Search for the cell housing the specified text and yield its [x, y] center coordinate. 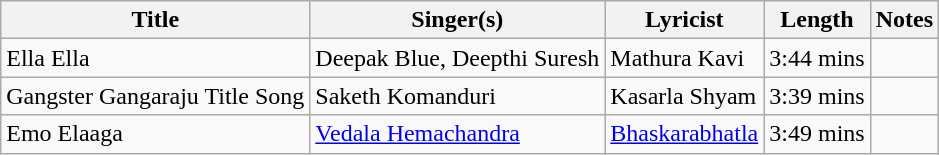
Deepak Blue, Deepthi Suresh [458, 58]
3:49 mins [817, 134]
Ella Ella [156, 58]
3:44 mins [817, 58]
Title [156, 20]
Length [817, 20]
Kasarla Shyam [684, 96]
Gangster Gangaraju Title Song [156, 96]
Notes [904, 20]
Emo Elaaga [156, 134]
Mathura Kavi [684, 58]
Vedala Hemachandra [458, 134]
Saketh Komanduri [458, 96]
Singer(s) [458, 20]
3:39 mins [817, 96]
Lyricist [684, 20]
Bhaskarabhatla [684, 134]
